Return [x, y] of the center of cell containing provided text 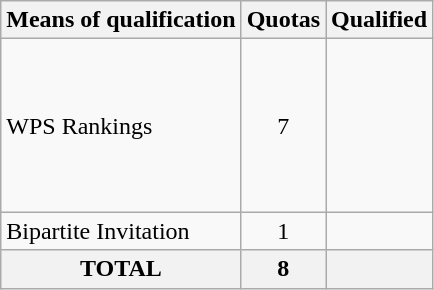
1 [283, 231]
Quotas [283, 20]
Means of qualification [121, 20]
8 [283, 269]
TOTAL [121, 269]
Qualified [380, 20]
7 [283, 126]
WPS Rankings [121, 126]
Bipartite Invitation [121, 231]
